Extract the [x, y] coordinate from the center of the cell holding the provided text.  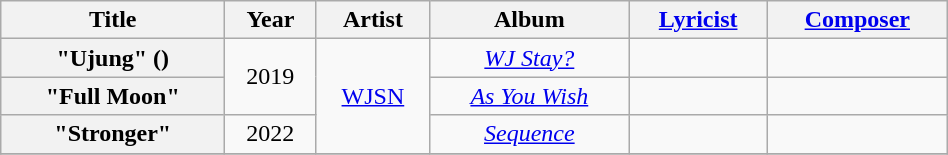
2019 [270, 77]
Year [270, 20]
"Full Moon" [113, 96]
Sequence [530, 134]
WJ Stay? [530, 58]
"Stronger" [113, 134]
Title [113, 20]
Artist [373, 20]
As You Wish [530, 96]
"Ujung" () [113, 58]
WJSN [373, 96]
2022 [270, 134]
Lyricist [698, 20]
Album [530, 20]
Composer [857, 20]
